Identify which cell holds the provided text, then report its (x, y) central coordinate. 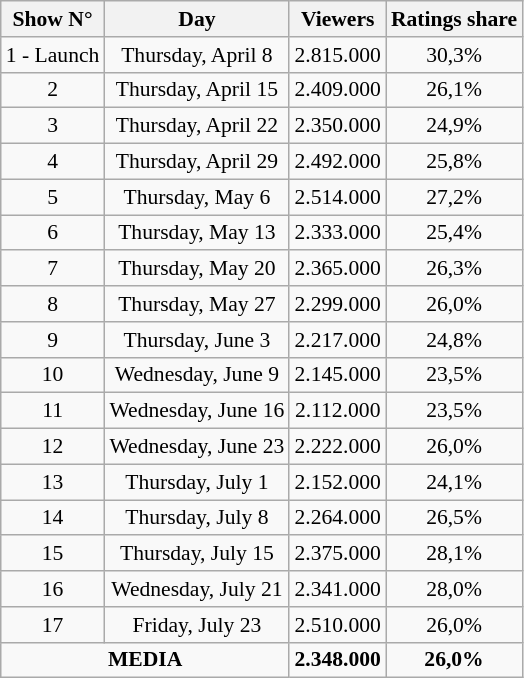
2 (53, 90)
10 (53, 375)
12 (53, 447)
2.112.000 (337, 411)
2.375.000 (337, 554)
6 (53, 233)
17 (53, 625)
Thursday, April 8 (196, 55)
Viewers (337, 19)
2.152.000 (337, 482)
Show N° (53, 19)
Wednesday, June 9 (196, 375)
Thursday, May 20 (196, 269)
2.348.000 (337, 660)
26,1% (454, 90)
11 (53, 411)
24,8% (454, 340)
Thursday, April 29 (196, 162)
2.333.000 (337, 233)
2.815.000 (337, 55)
Thursday, April 15 (196, 90)
2.341.000 (337, 589)
Thursday, May 13 (196, 233)
Thursday, May 6 (196, 197)
2.299.000 (337, 304)
2.217.000 (337, 340)
30,3% (454, 55)
5 (53, 197)
Day (196, 19)
Thursday, April 22 (196, 126)
24,1% (454, 482)
2.409.000 (337, 90)
8 (53, 304)
25,4% (454, 233)
MEDIA (146, 660)
15 (53, 554)
3 (53, 126)
Wednesday, June 23 (196, 447)
Ratings share (454, 19)
13 (53, 482)
28,1% (454, 554)
26,3% (454, 269)
Friday, July 23 (196, 625)
2.492.000 (337, 162)
Wednesday, July 21 (196, 589)
Wednesday, June 16 (196, 411)
4 (53, 162)
Thursday, July 8 (196, 518)
2.264.000 (337, 518)
7 (53, 269)
2.145.000 (337, 375)
2.222.000 (337, 447)
26,5% (454, 518)
9 (53, 340)
2.514.000 (337, 197)
24,9% (454, 126)
16 (53, 589)
2.365.000 (337, 269)
25,8% (454, 162)
27,2% (454, 197)
14 (53, 518)
2.510.000 (337, 625)
2.350.000 (337, 126)
Thursday, July 15 (196, 554)
1 - Launch (53, 55)
Thursday, July 1 (196, 482)
Thursday, May 27 (196, 304)
Thursday, June 3 (196, 340)
28,0% (454, 589)
